Detect which cell encompasses the target text, then output its (x, y) center coordinate. 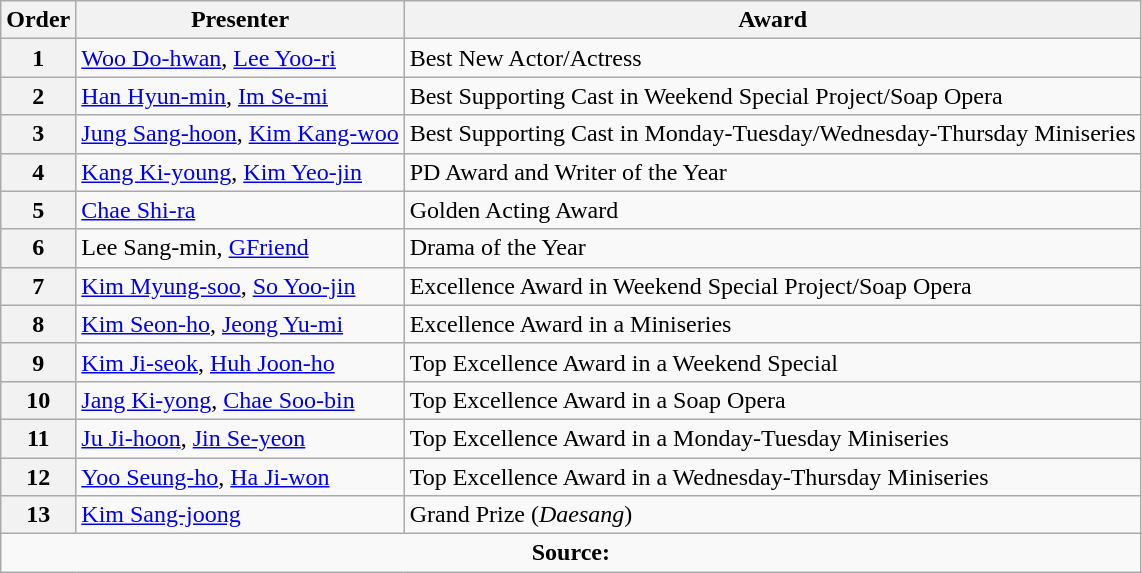
Lee Sang-min, GFriend (240, 248)
1 (38, 58)
Kim Seon-ho, Jeong Yu-mi (240, 324)
Best New Actor/Actress (772, 58)
3 (38, 134)
Chae Shi-ra (240, 210)
Drama of the Year (772, 248)
7 (38, 286)
Best Supporting Cast in Weekend Special Project/Soap Opera (772, 96)
Kang Ki-young, Kim Yeo-jin (240, 172)
8 (38, 324)
11 (38, 438)
Source: (571, 553)
Kim Sang-joong (240, 515)
Jang Ki-yong, Chae Soo-bin (240, 400)
Top Excellence Award in a Soap Opera (772, 400)
6 (38, 248)
Kim Ji-seok, Huh Joon-ho (240, 362)
10 (38, 400)
5 (38, 210)
Top Excellence Award in a Weekend Special (772, 362)
Yoo Seung-ho, Ha Ji-won (240, 477)
Han Hyun-min, Im Se-mi (240, 96)
12 (38, 477)
Ju Ji-hoon, Jin Se-yeon (240, 438)
PD Award and Writer of the Year (772, 172)
Excellence Award in Weekend Special Project/Soap Opera (772, 286)
Order (38, 20)
Presenter (240, 20)
2 (38, 96)
13 (38, 515)
Excellence Award in a Miniseries (772, 324)
Top Excellence Award in a Monday-Tuesday Miniseries (772, 438)
Top Excellence Award in a Wednesday-Thursday Miniseries (772, 477)
Kim Myung-soo, So Yoo-jin (240, 286)
Award (772, 20)
Golden Acting Award (772, 210)
Woo Do-hwan, Lee Yoo-ri (240, 58)
Jung Sang-hoon, Kim Kang-woo (240, 134)
Grand Prize (Daesang) (772, 515)
4 (38, 172)
9 (38, 362)
Best Supporting Cast in Monday-Tuesday/Wednesday-Thursday Miniseries (772, 134)
